Pinpoint the cell where the given text exists, returning its (X, Y) midpoint coordinate. 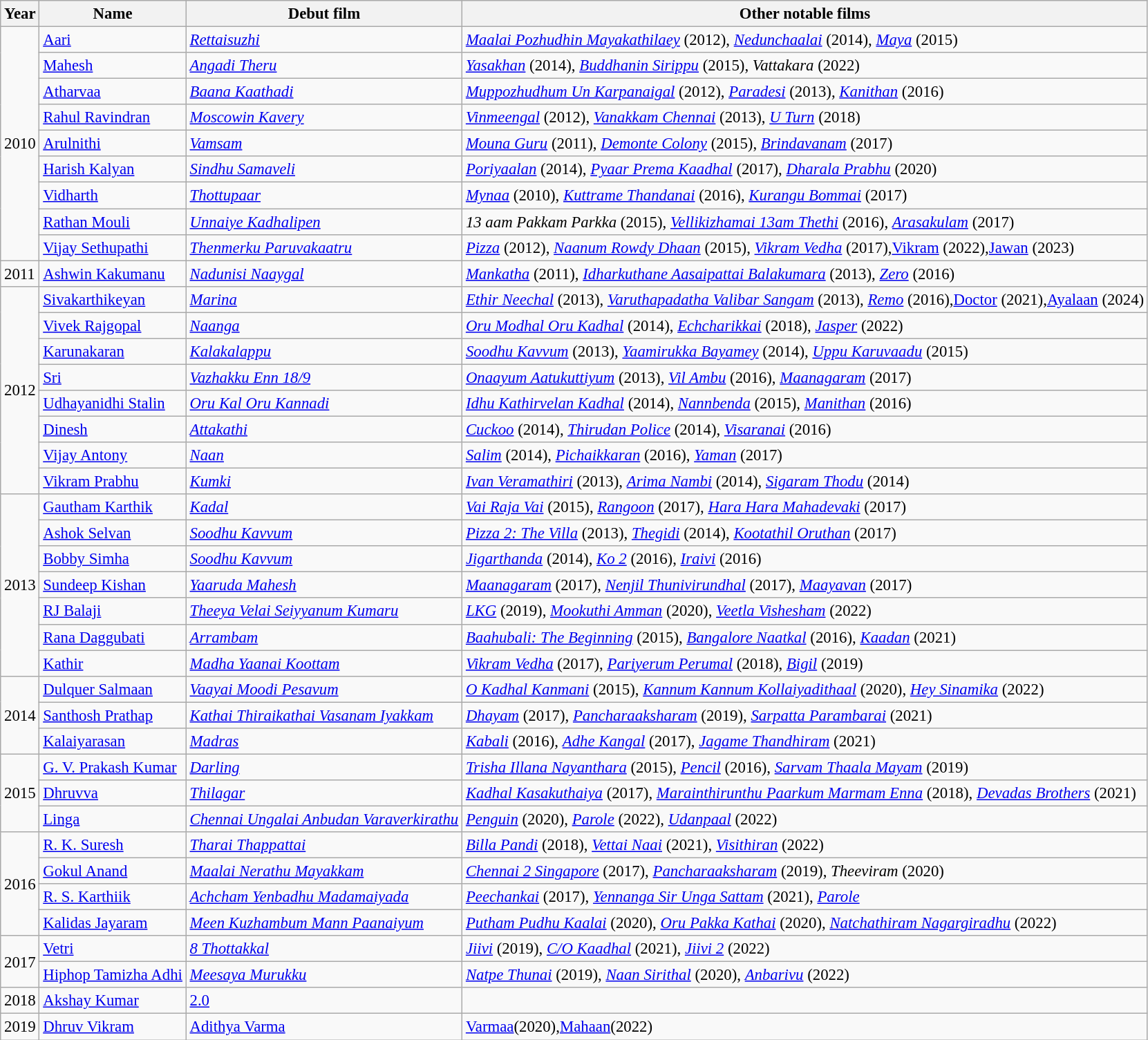
Kumki (323, 482)
Cuckoo (2014), Thirudan Police (2014), Visaranai (2016) (805, 429)
Ashok Selvan (113, 533)
Vivek Rajgopal (113, 325)
Sri (113, 377)
Kalaiyarasan (113, 741)
Naanga (323, 325)
2019 (20, 1027)
Rathan Mouli (113, 222)
2014 (20, 715)
Kathai Thiraikathai Vasanam Iyakkam (323, 715)
Attakathi (323, 429)
Arulnithi (113, 144)
Vijay Sethupathi (113, 247)
Rahul Ravindran (113, 117)
Madras (323, 741)
Vamsam (323, 144)
Dhayam (2017), Pancharaaksharam (2019), Sarpatta Parambarai (2021) (805, 715)
Maalai Pozhudhin Mayakathilaey (2012), Nedunchaalai (2014), Maya (2015) (805, 40)
Mynaa (2010), Kuttrame Thandanai (2016), Kurangu Bommai (2017) (805, 196)
Rettaisuzhi (323, 40)
Kadhal Kasakuthaiya (2017), Marainthirunthu Paarkum Marmam Enna (2018), Devadas Brothers (2021) (805, 793)
8 Thottakkal (323, 949)
Marina (323, 299)
Maalai Nerathu Mayakkam (323, 871)
RJ Balaji (113, 612)
Dhruvva (113, 793)
Onaayum Aatukuttiyum (2013), Vil Ambu (2016), Maanagaram (2017) (805, 377)
Jigarthanda (2014), Ko 2 (2016), Iraivi (2016) (805, 559)
13 aam Pakkam Parkka (2015), Vellikizhamai 13am Thethi (2016), Arasakulam (2017) (805, 222)
Jiivi (2019), C/O Kaadhal (2021), Jiivi 2 (2022) (805, 949)
Natpe Thunai (2019), Naan Sirithal (2020), Anbarivu (2022) (805, 975)
Oru Modhal Oru Kadhal (2014), Echcharikkai (2018), Jasper (2022) (805, 325)
Trisha Illana Nayanthara (2015), Pencil (2016), Sarvam Thaala Mayam (2019) (805, 767)
Thilagar (323, 793)
Muppozhudhum Un Karpanaigal (2012), Paradesi (2013), Kanithan (2016) (805, 92)
Ivan Veramathiri (2013), Arima Nambi (2014), Sigaram Thodu (2014) (805, 482)
Arrambam (323, 637)
Ashwin Kakumanu (113, 274)
Vinmeengal (2012), Vanakkam Chennai (2013), U Turn (2018) (805, 117)
Meen Kuzhambum Mann Paanaiyum (323, 923)
Darling (323, 767)
Vaayai Moodi Pesavum (323, 689)
Kabali (2016), Adhe Kangal (2017), Jagame Thandhiram (2021) (805, 741)
LKG (2019), Mookuthi Amman (2020), Veetla Vishesham (2022) (805, 612)
Meesaya Murukku (323, 975)
Dhruv Vikram (113, 1027)
Mankatha (2011), Idharkuthane Aasaipattai Balakumara (2013), Zero (2016) (805, 274)
Linga (113, 819)
2018 (20, 1001)
Oru Kal Oru Kannadi (323, 404)
Naan (323, 455)
2017 (20, 962)
Vijay Antony (113, 455)
Achcham Yenbadhu Madamaiyada (323, 897)
Kalidas Jayaram (113, 923)
Vikram Prabhu (113, 482)
Nadunisi Naaygal (323, 274)
Bobby Simha (113, 559)
R. K. Suresh (113, 845)
Billa Pandi (2018), Vettai Naai (2021), Visithiran (2022) (805, 845)
Hiphop Tamizha Adhi (113, 975)
R. S. Karthiik (113, 897)
Kalakalappu (323, 352)
2011 (20, 274)
Year (20, 14)
Salim (2014), Pichaikkaran (2016), Yaman (2017) (805, 455)
Vikram Vedha (2017), Pariyerum Perumal (2018), Bigil (2019) (805, 663)
Theeya Velai Seiyyanum Kumaru (323, 612)
Gokul Anand (113, 871)
Vai Raja Vai (2015), Rangoon (2017), Hara Hara Mahadevaki (2017) (805, 507)
Peechankai (2017), Yennanga Sir Unga Sattam (2021), Parole (805, 897)
Dinesh (113, 429)
Other notable films (805, 14)
Moscowin Kavery (323, 117)
Maanagaram (2017), Nenjil Thunivirundhal (2017), Maayavan (2017) (805, 585)
Dulquer Salmaan (113, 689)
Name (113, 14)
Yaaruda Mahesh (323, 585)
Ethir Neechal (2013), Varuthapadatha Valibar Sangam (2013), Remo (2016),Doctor (2021),Ayalaan (2024) (805, 299)
Yasakhan (2014), Buddhanin Sirippu (2015), Vattakara (2022) (805, 66)
Tharai Thappattai (323, 845)
O Kadhal Kanmani (2015), Kannum Kannum Kollaiyadithaal (2020), Hey Sinamika (2022) (805, 689)
Soodhu Kavvum (2013), Yaamirukka Bayamey (2014), Uppu Karuvaadu (2015) (805, 352)
Putham Pudhu Kaalai (2020), Oru Pakka Kathai (2020), Natchathiram Nagargiradhu (2022) (805, 923)
Sundeep Kishan (113, 585)
Mouna Guru (2011), Demonte Colony (2015), Brindavanam (2017) (805, 144)
Karunakaran (113, 352)
Baahubali: The Beginning (2015), Bangalore Naatkal (2016), Kaadan (2021) (805, 637)
Gautham Karthik (113, 507)
2.0 (323, 1001)
Debut film (323, 14)
Chennai 2 Singapore (2017), Pancharaaksharam (2019), Theeviram (2020) (805, 871)
Chennai Ungalai Anbudan Varaverkirathu (323, 819)
Baana Kaathadi (323, 92)
Mahesh (113, 66)
Poriyaalan (2014), Pyaar Prema Kaadhal (2017), Dharala Prabhu (2020) (805, 169)
Angadi Theru (323, 66)
Rana Daggubati (113, 637)
Sivakarthikeyan (113, 299)
Thottupaar (323, 196)
Aari (113, 40)
Adithya Varma (323, 1027)
Thenmerku Paruvakaatru (323, 247)
2010 (20, 144)
Atharvaa (113, 92)
Kathir (113, 663)
Vetri (113, 949)
Pizza (2012), Naanum Rowdy Dhaan (2015), Vikram Vedha (2017),Vikram (2022),Jawan (2023) (805, 247)
Santhosh Prathap (113, 715)
2016 (20, 884)
Idhu Kathirvelan Kadhal (2014), Nannbenda (2015), Manithan (2016) (805, 404)
Harish Kalyan (113, 169)
2013 (20, 585)
Udhayanidhi Stalin (113, 404)
2012 (20, 390)
Unnaiye Kadhalipen (323, 222)
Vidharth (113, 196)
Sindhu Samaveli (323, 169)
Pizza 2: The Villa (2013), Thegidi (2014), Kootathil Oruthan (2017) (805, 533)
Penguin (2020), Parole (2022), Udanpaal (2022) (805, 819)
Akshay Kumar (113, 1001)
Vazhakku Enn 18/9 (323, 377)
Madha Yaanai Koottam (323, 663)
2015 (20, 793)
Kadal (323, 507)
Varmaa(2020),Mahaan(2022) (805, 1027)
G. V. Prakash Kumar (113, 767)
